For the text-containing cell, return its midpoint in (x, y) coordinate format. 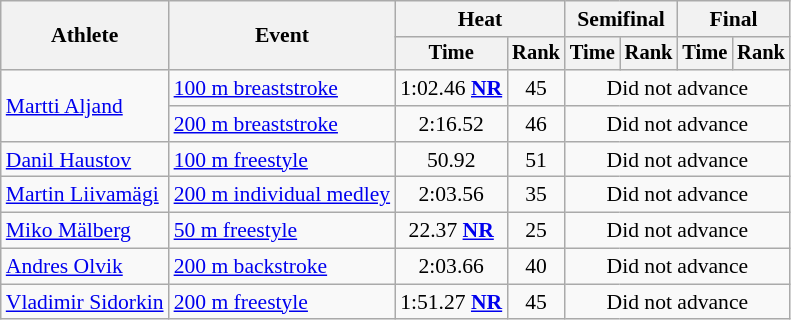
Event (282, 36)
Martti Aljand (85, 106)
Final (733, 19)
2:03.66 (451, 267)
46 (536, 124)
200 m backstroke (282, 267)
100 m breaststroke (282, 88)
22.37 NR (451, 231)
50.92 (451, 160)
200 m breaststroke (282, 124)
2:03.56 (451, 195)
Vladimir Sidorkin (85, 302)
50 m freestyle (282, 231)
25 (536, 231)
Miko Mälberg (85, 231)
1:51.27 NR (451, 302)
Semifinal (621, 19)
40 (536, 267)
Athlete (85, 36)
200 m freestyle (282, 302)
100 m freestyle (282, 160)
Danil Haustov (85, 160)
51 (536, 160)
1:02.46 NR (451, 88)
2:16.52 (451, 124)
200 m individual medley (282, 195)
Heat (480, 19)
Andres Olvik (85, 267)
35 (536, 195)
Martin Liivamägi (85, 195)
